Search for the cell housing the specified text and yield its [X, Y] center coordinate. 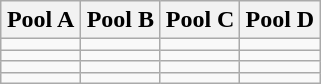
Pool D [280, 20]
Pool C [200, 20]
Pool B [120, 20]
Pool A [41, 20]
